Extract the [X, Y] coordinate from the center of the cell holding the provided text.  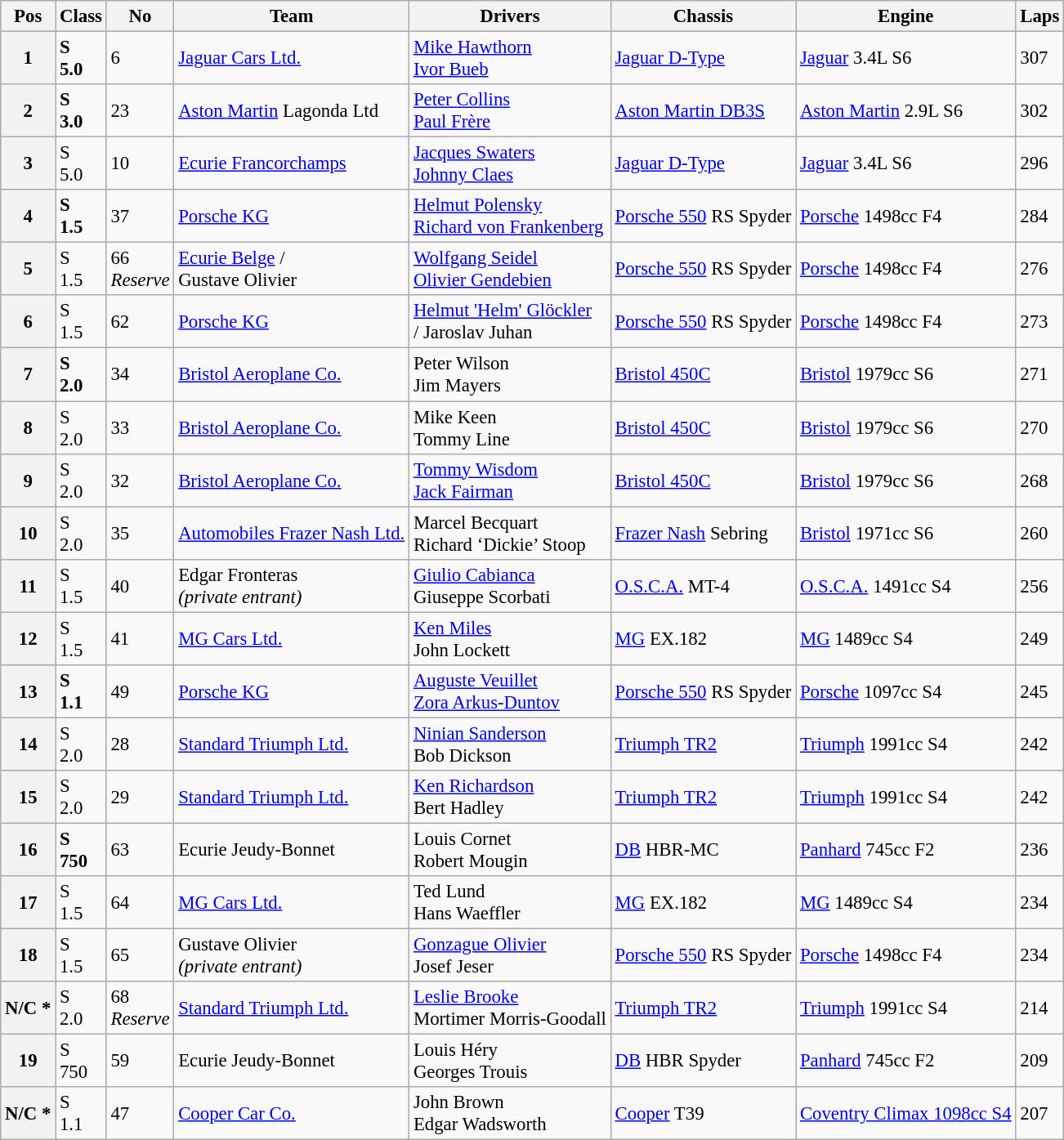
Class [82, 16]
O.S.C.A. 1491cc S4 [905, 585]
35 [141, 533]
271 [1039, 374]
Gonzague Olivier Josef Jeser [510, 956]
Coventry Climax 1098cc S4 [905, 1113]
23 [141, 111]
Jaguar Cars Ltd. [292, 59]
Tommy Wisdom Jack Fairman [510, 481]
270 [1039, 428]
302 [1039, 111]
John Brown Edgar Wadsworth [510, 1113]
Ken Miles John Lockett [510, 639]
Ninian Sanderson Bob Dickson [510, 744]
Helmut 'Helm' Glöckler/ Jaroslav Juhan [510, 322]
59 [141, 1061]
Automobiles Frazer Nash Ltd. [292, 533]
Giulio Cabianca Giuseppe Scorbati [510, 585]
8 [28, 428]
Ecurie Francorchamps [292, 163]
17 [28, 902]
Helmut Polensky Richard von Frankenberg [510, 216]
Mike Hawthorn Ivor Bueb [510, 59]
DB HBR Spyder [703, 1061]
Mike Keen Tommy Line [510, 428]
28 [141, 744]
37 [141, 216]
Chassis [703, 16]
Leslie Brooke Mortimer Morris-Goodall [510, 1008]
1 [28, 59]
9 [28, 481]
307 [1039, 59]
66Reserve [141, 270]
4 [28, 216]
256 [1039, 585]
S3.0 [82, 111]
245 [1039, 691]
260 [1039, 533]
Cooper T39 [703, 1113]
Edgar Fronteras(private entrant) [292, 585]
273 [1039, 322]
33 [141, 428]
Ken Richardson Bert Hadley [510, 798]
268 [1039, 481]
49 [141, 691]
68Reserve [141, 1008]
41 [141, 639]
Drivers [510, 16]
Peter Wilson Jim Mayers [510, 374]
63 [141, 850]
O.S.C.A. MT-4 [703, 585]
Cooper Car Co. [292, 1113]
Aston Martin 2.9L S6 [905, 111]
64 [141, 902]
32 [141, 481]
Pos [28, 16]
284 [1039, 216]
14 [28, 744]
Marcel Becquart Richard ‘Dickie’ Stoop [510, 533]
16 [28, 850]
Ted Lund Hans Waeffler [510, 902]
No [141, 16]
Engine [905, 16]
65 [141, 956]
29 [141, 798]
3 [28, 163]
Gustave Olivier(private entrant) [292, 956]
209 [1039, 1061]
Bristol 1971cc S6 [905, 533]
Aston Martin DB3S [703, 111]
Auguste Veuillet Zora Arkus-Duntov [510, 691]
5 [28, 270]
40 [141, 585]
236 [1039, 850]
207 [1039, 1113]
Peter Collins Paul Frère [510, 111]
Louis Cornet Robert Mougin [510, 850]
19 [28, 1061]
276 [1039, 270]
Frazer Nash Sebring [703, 533]
11 [28, 585]
Louis Héry Georges Trouis [510, 1061]
249 [1039, 639]
7 [28, 374]
47 [141, 1113]
13 [28, 691]
15 [28, 798]
34 [141, 374]
2 [28, 111]
18 [28, 956]
Ecurie Belge / Gustave Olivier [292, 270]
62 [141, 322]
Jacques Swaters Johnny Claes [510, 163]
Team [292, 16]
DB HBR-MC [703, 850]
Wolfgang Seidel Olivier Gendebien [510, 270]
Aston Martin Lagonda Ltd [292, 111]
Porsche 1097cc S4 [905, 691]
12 [28, 639]
296 [1039, 163]
214 [1039, 1008]
Laps [1039, 16]
